Capture the cell that displays the provided text and extract its (X, Y) central coordinate. 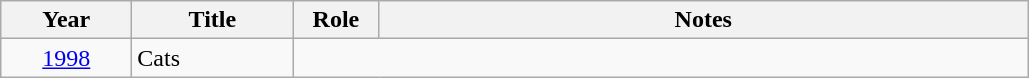
Role (336, 20)
Title (212, 20)
1998 (66, 58)
Year (66, 20)
Notes (704, 20)
Cats (212, 58)
